Output the (x, y) coordinate of the center of the cell containing the given text.  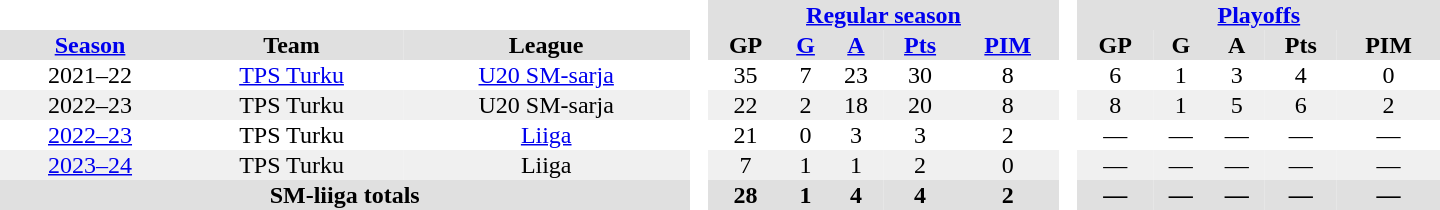
Team (292, 45)
Playoffs (1259, 15)
20 (920, 105)
League (546, 45)
Season (90, 45)
18 (856, 105)
SM-liiga totals (344, 195)
2021–22 (90, 75)
21 (746, 135)
22 (746, 105)
30 (920, 75)
2023–24 (90, 165)
Regular season (884, 15)
28 (746, 195)
5 (1237, 105)
35 (746, 75)
23 (856, 75)
